Locate the cell with the specified text and output its [x, y] center coordinate. 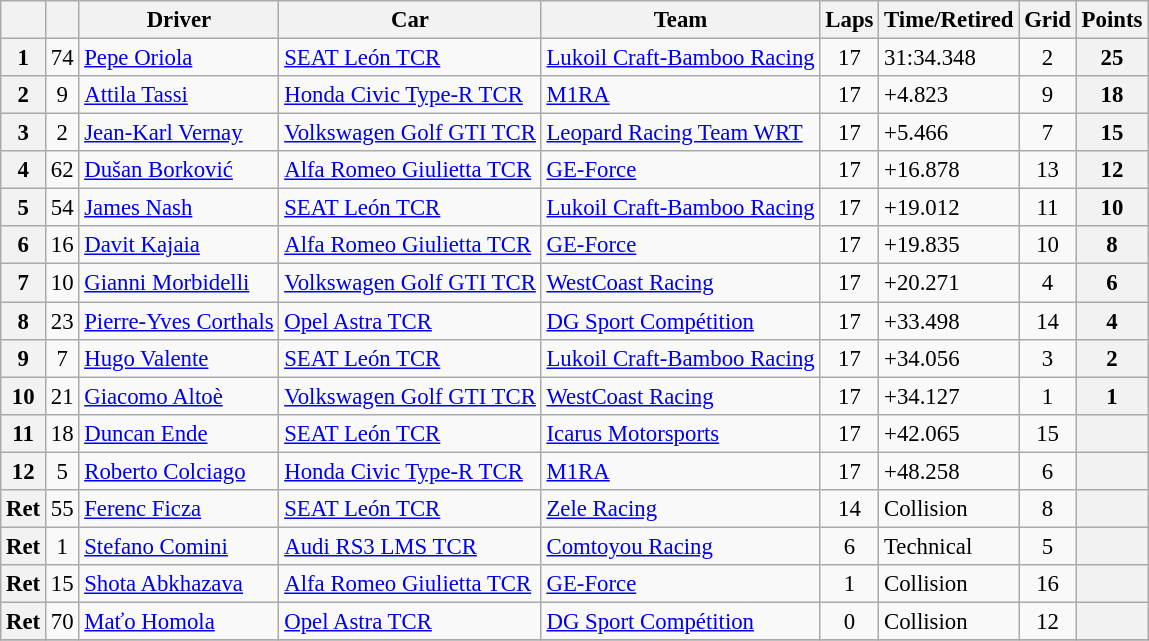
Hugo Valente [179, 358]
Stefano Comini [179, 546]
Car [410, 20]
+5.466 [949, 133]
+16.878 [949, 170]
+48.258 [949, 471]
Technical [949, 546]
62 [62, 170]
31:34.348 [949, 58]
Team [680, 20]
+33.498 [949, 321]
Pepe Oriola [179, 58]
23 [62, 321]
Maťo Homola [179, 621]
Attila Tassi [179, 95]
Gianni Morbidelli [179, 283]
Icarus Motorsports [680, 433]
Time/Retired [949, 20]
+42.065 [949, 433]
Zele Racing [680, 509]
Giacomo Altoè [179, 396]
James Nash [179, 208]
Ferenc Ficza [179, 509]
0 [850, 621]
Comtoyou Racing [680, 546]
13 [1048, 170]
Davit Kajaia [179, 245]
Dušan Borković [179, 170]
+4.823 [949, 95]
Grid [1048, 20]
Points [1112, 20]
55 [62, 509]
+19.835 [949, 245]
21 [62, 396]
+34.127 [949, 396]
+34.056 [949, 358]
Audi RS3 LMS TCR [410, 546]
25 [1112, 58]
Roberto Colciago [179, 471]
54 [62, 208]
Pierre-Yves Corthals [179, 321]
+19.012 [949, 208]
74 [62, 58]
+20.271 [949, 283]
Laps [850, 20]
Leopard Racing Team WRT [680, 133]
Jean-Karl Vernay [179, 133]
Shota Abkhazava [179, 584]
Duncan Ende [179, 433]
Driver [179, 20]
70 [62, 621]
